Return the (x, y) coordinate for the center point of the cell that contains the specified text.  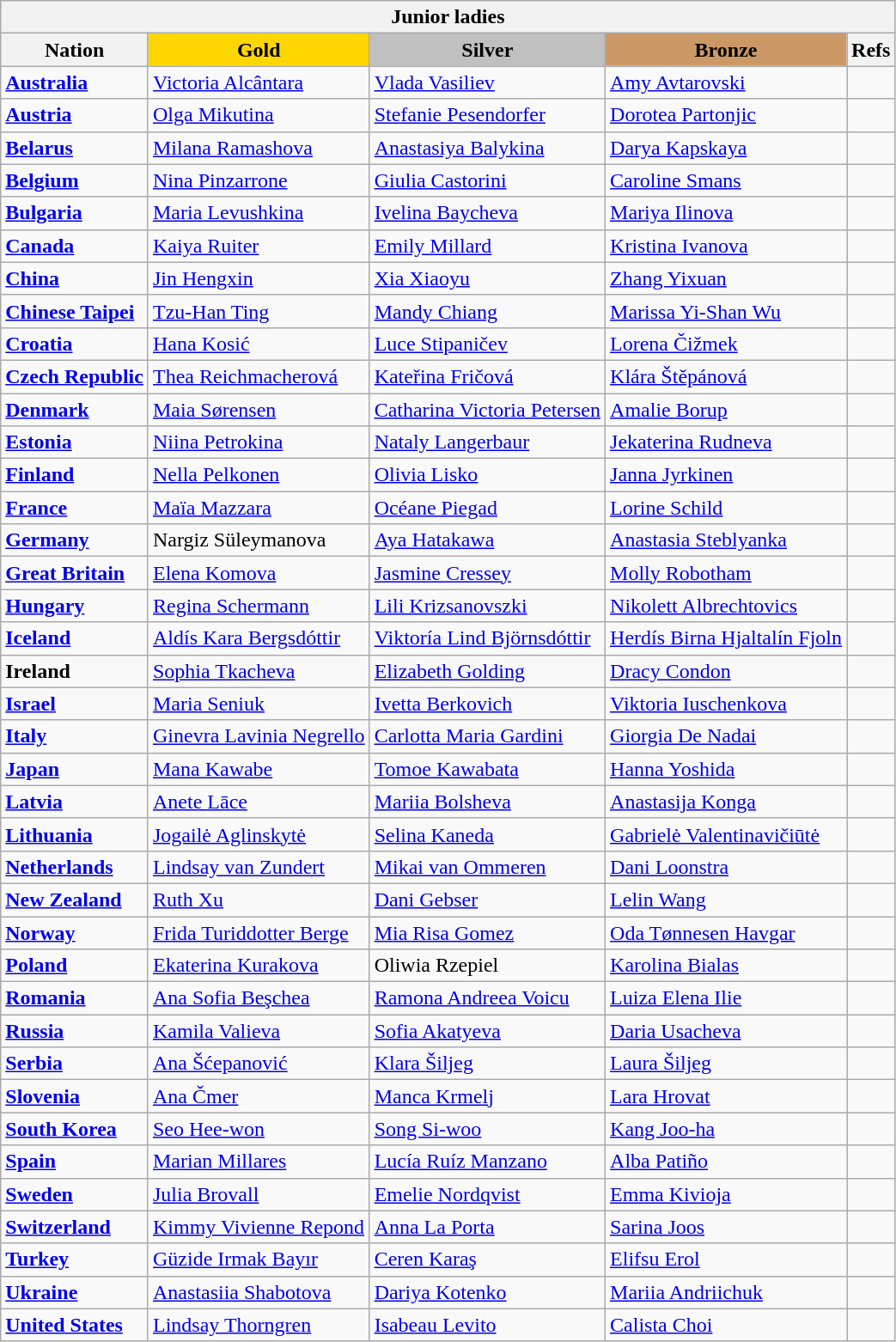
Germany (75, 540)
Belarus (75, 148)
Ireland (75, 671)
Nikolett Albrechtovics (727, 606)
Japan (75, 769)
Refs (871, 50)
Janna Jyrkinen (727, 475)
Iceland (75, 638)
Norway (75, 932)
Viktoria Iuschenkova (727, 704)
Calista Choi (727, 1325)
Bulgaria (75, 213)
Ekaterina Kurakova (259, 966)
Czech Republic (75, 376)
Slovenia (75, 1096)
Nella Pelkonen (259, 475)
Australia (75, 82)
Hungary (75, 606)
Olivia Lisko (487, 475)
Mia Risa Gomez (487, 932)
Ruth Xu (259, 900)
Gabrielė Valentinavičiūtė (727, 834)
Anastasiya Balykina (487, 148)
Kamila Valieva (259, 1031)
China (75, 278)
Regina Schermann (259, 606)
Molly Robotham (727, 573)
Kimmy Vivienne Repond (259, 1227)
Seo Hee-won (259, 1129)
Aldís Kara Bergsdóttir (259, 638)
Manca Krmelj (487, 1096)
Silver (487, 50)
Niina Petrokina (259, 442)
Spain (75, 1162)
Netherlands (75, 867)
Amy Avtarovski (727, 82)
Junior ladies (448, 17)
Ukraine (75, 1292)
Ivetta Berkovich (487, 704)
Xia Xiaoyu (487, 278)
Lindsay Thorngren (259, 1325)
Victoria Alcântara (259, 82)
Chinese Taipei (75, 311)
Anete Lāce (259, 802)
Alba Patiño (727, 1162)
Selina Kaneda (487, 834)
Lucía Ruíz Manzano (487, 1162)
Gold (259, 50)
Laura Šiljeg (727, 1064)
Darya Kapskaya (727, 148)
Herdís Birna Hjaltalín Fjoln (727, 638)
Vlada Vasiliev (487, 82)
Carlotta Maria Gardini (487, 736)
Caroline Smans (727, 180)
Oliwia Rzepiel (487, 966)
Mariia Bolsheva (487, 802)
Romania (75, 998)
Ceren Karaş (487, 1260)
Olga Mikutina (259, 115)
Mariia Andriichuk (727, 1292)
Julia Brovall (259, 1194)
Oda Tønnesen Havgar (727, 932)
Tomoe Kawabata (487, 769)
Song Si-woo (487, 1129)
Dani Gebser (487, 900)
Dorotea Partonjic (727, 115)
Frida Turiddotter Berge (259, 932)
Canada (75, 246)
Océane Piegad (487, 508)
Croatia (75, 344)
Elena Komova (259, 573)
Switzerland (75, 1227)
Ginevra Lavinia Negrello (259, 736)
Giulia Castorini (487, 180)
Ana Šćepanović (259, 1064)
Viktoría Lind Björnsdóttir (487, 638)
Stefanie Pesendorfer (487, 115)
Hanna Yoshida (727, 769)
Latvia (75, 802)
Milana Ramashova (259, 148)
Lara Hrovat (727, 1096)
Sarina Joos (727, 1227)
Jogailė Aglinskytė (259, 834)
Austria (75, 115)
Marian Millares (259, 1162)
Zhang Yixuan (727, 278)
Giorgia De Nadai (727, 736)
Luiza Elena Ilie (727, 998)
Emelie Nordqvist (487, 1194)
Maria Seniuk (259, 704)
Ramona Andreea Voicu (487, 998)
Mandy Chiang (487, 311)
Belgium (75, 180)
Isabeau Levito (487, 1325)
Nation (75, 50)
Anastasia Steblyanka (727, 540)
Russia (75, 1031)
Ana Sofia Beşchea (259, 998)
Jekaterina Rudneva (727, 442)
Sophia Tkacheva (259, 671)
Lorena Čižmek (727, 344)
Anna La Porta (487, 1227)
Sweden (75, 1194)
France (75, 508)
Nina Pinzarrone (259, 180)
Finland (75, 475)
Klara Šiljeg (487, 1064)
Dracy Condon (727, 671)
Tzu-Han Ting (259, 311)
Kateřina Fričová (487, 376)
Estonia (75, 442)
Italy (75, 736)
Poland (75, 966)
Lindsay van Zundert (259, 867)
Kang Joo-ha (727, 1129)
Mikai van Ommeren (487, 867)
Nataly Langerbaur (487, 442)
Thea Reichmacherová (259, 376)
Lithuania (75, 834)
Daria Usacheva (727, 1031)
Elizabeth Golding (487, 671)
Anastasiia Shabotova (259, 1292)
Nargiz Süleymanova (259, 540)
South Korea (75, 1129)
Jasmine Cressey (487, 573)
United States (75, 1325)
Maria Levushkina (259, 213)
Emily Millard (487, 246)
Dani Loonstra (727, 867)
Mana Kawabe (259, 769)
Klára Štěpánová (727, 376)
Karolina Bialas (727, 966)
Israel (75, 704)
Güzide Irmak Bayır (259, 1260)
Lili Krizsanovszki (487, 606)
Catharina Victoria Petersen (487, 410)
Jin Hengxin (259, 278)
Kaiya Ruiter (259, 246)
Turkey (75, 1260)
Amalie Borup (727, 410)
Sofia Akatyeva (487, 1031)
Maïa Mazzara (259, 508)
Denmark (75, 410)
Marissa Yi-Shan Wu (727, 311)
Luce Stipaničev (487, 344)
Emma Kivioja (727, 1194)
Lorine Schild (727, 508)
Great Britain (75, 573)
Aya Hatakawa (487, 540)
Dariya Kotenko (487, 1292)
New Zealand (75, 900)
Ivelina Baycheva (487, 213)
Serbia (75, 1064)
Kristina Ivanova (727, 246)
Hana Kosić (259, 344)
Mariya Ilinova (727, 213)
Anastasija Konga (727, 802)
Lelin Wang (727, 900)
Maia Sørensen (259, 410)
Elifsu Erol (727, 1260)
Ana Čmer (259, 1096)
Bronze (727, 50)
